Search for the cell housing the specified text and yield its [x, y] center coordinate. 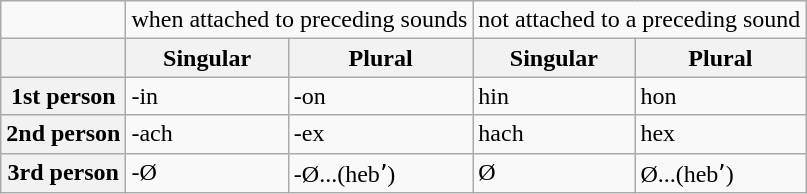
hon [720, 96]
Ø [554, 173]
-Ø [207, 173]
1st person [64, 96]
hin [554, 96]
when attached to preceding sounds [300, 20]
hex [720, 134]
not attached to a preceding sound [640, 20]
hach [554, 134]
3rd person [64, 173]
Ø...(hebʼ) [720, 173]
2nd person [64, 134]
-on [380, 96]
-Ø...(hebʼ) [380, 173]
-ex [380, 134]
-ach [207, 134]
-in [207, 96]
